From the cell containing the given text, extract its center point as (X, Y) coordinate. 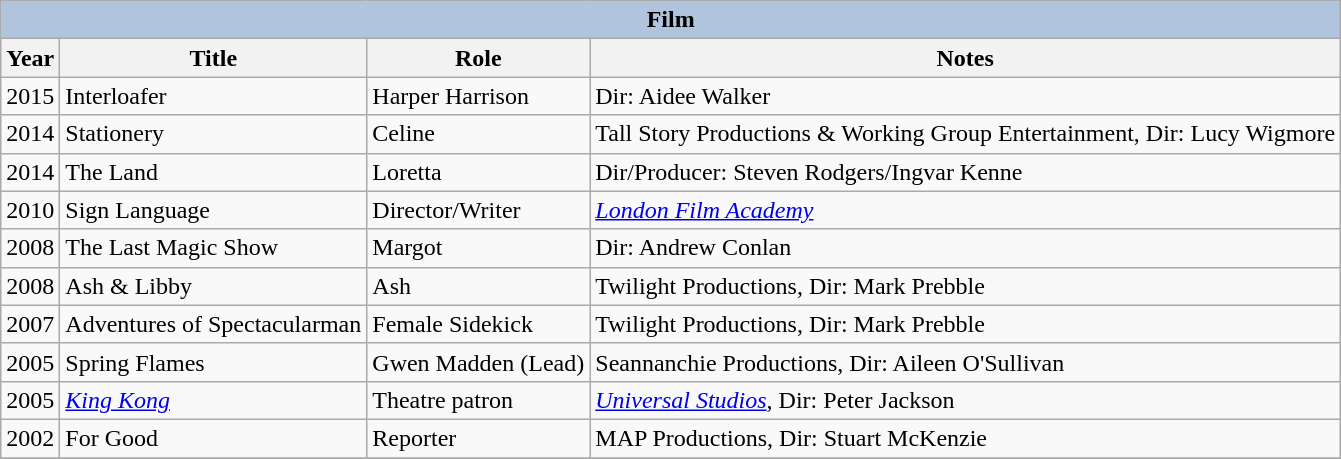
Role (478, 58)
Gwen Madden (Lead) (478, 362)
Title (214, 58)
Film (671, 20)
King Kong (214, 400)
Director/Writer (478, 210)
Female Sidekick (478, 324)
Tall Story Productions & Working Group Entertainment, Dir: Lucy Wigmore (966, 134)
Theatre patron (478, 400)
For Good (214, 438)
Interloafer (214, 96)
Seannanchie Productions, Dir: Aileen O'Sullivan (966, 362)
2002 (30, 438)
Reporter (478, 438)
2015 (30, 96)
Universal Studios, Dir: Peter Jackson (966, 400)
London Film Academy (966, 210)
The Last Magic Show (214, 248)
Notes (966, 58)
Dir/Producer: Steven Rodgers/Ingvar Kenne (966, 172)
Ash & Libby (214, 286)
Year (30, 58)
Ash (478, 286)
MAP Productions, Dir: Stuart McKenzie (966, 438)
Loretta (478, 172)
Celine (478, 134)
Sign Language (214, 210)
Dir: Andrew Conlan (966, 248)
Adventures of Spectacularman (214, 324)
Spring Flames (214, 362)
The Land (214, 172)
2010 (30, 210)
2007 (30, 324)
Margot (478, 248)
Dir: Aidee Walker (966, 96)
Harper Harrison (478, 96)
Stationery (214, 134)
